Provide the [X, Y] coordinate of the cell's center where the given text is located.  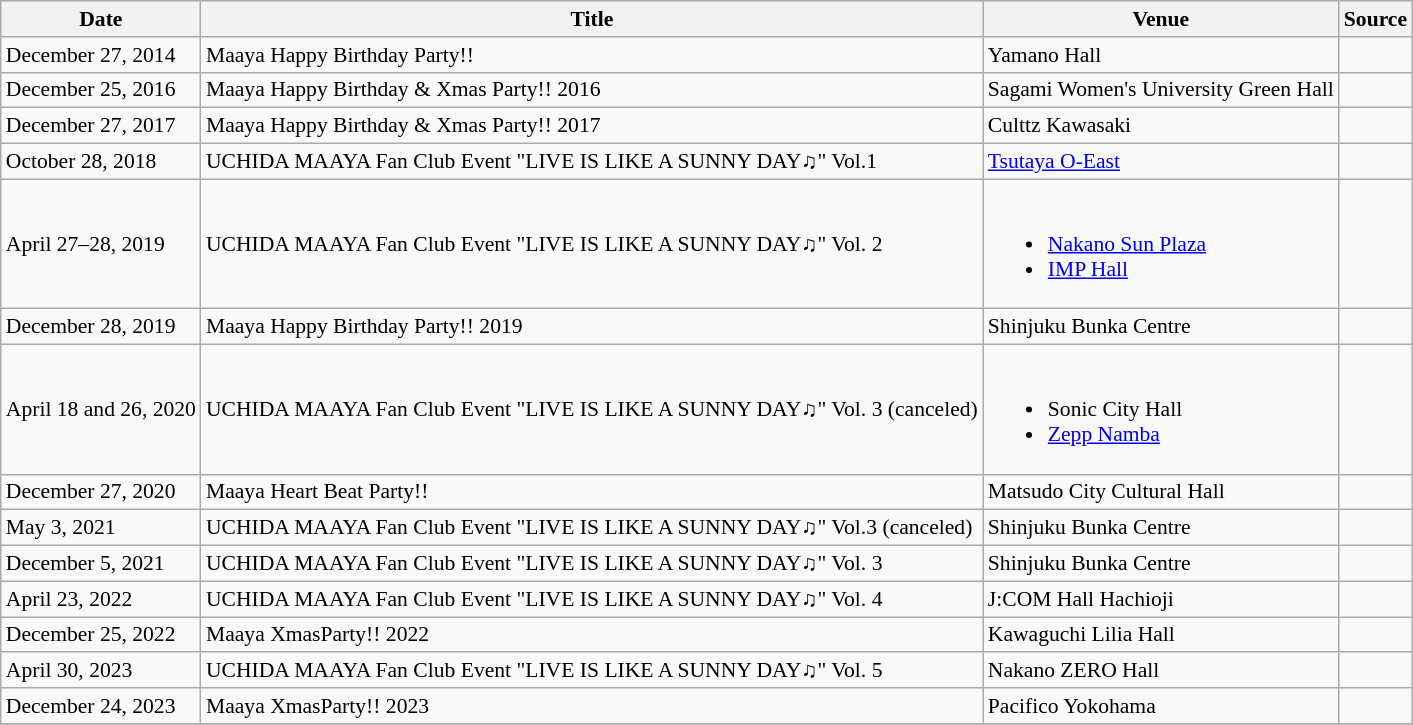
Nakano ZERO Hall [1161, 671]
UCHIDA MAAYA Fan Club Event "LIVE IS LIKE A SUNNY DAY♫" Vol. 3 (canceled) [592, 410]
UCHIDA MAAYA Fan Club Event "LIVE IS LIKE A SUNNY DAY♫" Vol.1 [592, 162]
Maaya Happy Birthday & Xmas Party!! 2017 [592, 126]
October 28, 2018 [101, 162]
UCHIDA MAAYA Fan Club Event "LIVE IS LIKE A SUNNY DAY♫" Vol. 2 [592, 244]
UCHIDA MAAYA Fan Club Event "LIVE IS LIKE A SUNNY DAY♫" Vol. 4 [592, 599]
Source [1376, 19]
December 28, 2019 [101, 327]
Nakano Sun PlazaIMP Hall [1161, 244]
J:COM Hall Hachioji [1161, 599]
December 5, 2021 [101, 564]
December 24, 2023 [101, 706]
UCHIDA MAAYA Fan Club Event "LIVE IS LIKE A SUNNY DAY♫" Vol. 3 [592, 564]
April 30, 2023 [101, 671]
Maaya XmasParty!! 2023 [592, 706]
Maaya XmasParty!! 2022 [592, 635]
Venue [1161, 19]
Pacifico Yokohama [1161, 706]
Yamano Hall [1161, 55]
December 27, 2020 [101, 492]
May 3, 2021 [101, 528]
UCHIDA MAAYA Fan Club Event "LIVE IS LIKE A SUNNY DAY♫" Vol.3 (canceled) [592, 528]
UCHIDA MAAYA Fan Club Event "LIVE IS LIKE A SUNNY DAY♫" Vol. 5 [592, 671]
Maaya Happy Birthday Party!! [592, 55]
December 25, 2016 [101, 90]
Title [592, 19]
Maaya Happy Birthday Party!! 2019 [592, 327]
Sonic City HallZepp Namba [1161, 410]
Maaya Happy Birthday & Xmas Party!! 2016 [592, 90]
Kawaguchi Lilia Hall [1161, 635]
Tsutaya O-East [1161, 162]
Maaya Heart Beat Party!! [592, 492]
Date [101, 19]
December 25, 2022 [101, 635]
April 18 and 26, 2020 [101, 410]
April 27–28, 2019 [101, 244]
December 27, 2017 [101, 126]
December 27, 2014 [101, 55]
Sagami Women's University Green Hall [1161, 90]
Matsudo City Cultural Hall [1161, 492]
Culttz Kawasaki [1161, 126]
April 23, 2022 [101, 599]
